Determine the [x, y] coordinate at the center of the cell enclosing the given text.  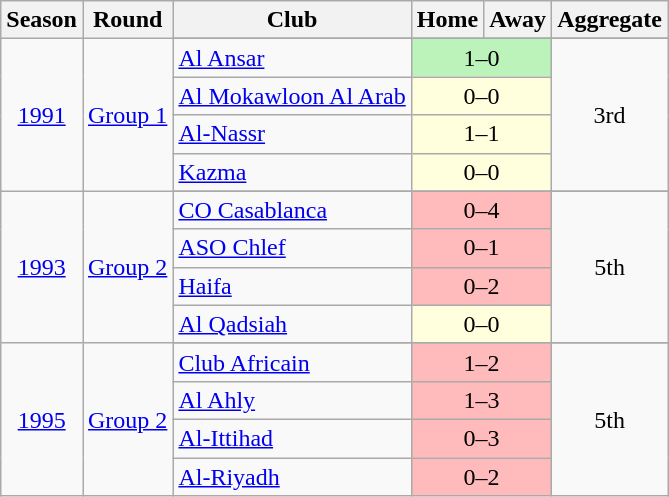
Group 1 [127, 115]
Home [447, 20]
Kazma [292, 172]
0–4 [481, 210]
0–3 [481, 438]
3rd [610, 115]
Al Mokawloon Al Arab [292, 96]
Round [127, 20]
1993 [42, 267]
0–1 [481, 248]
CO Casablanca [292, 210]
Al-Riyadh [292, 477]
Al Ahly [292, 400]
1991 [42, 115]
Aggregate [610, 20]
1–2 [481, 362]
Al-Nassr [292, 134]
Club Africain [292, 362]
Al Qadsiah [292, 324]
ASO Chlef [292, 248]
Haifa [292, 286]
Away [518, 20]
1995 [42, 419]
Al Ansar [292, 58]
Season [42, 20]
1–0 [481, 58]
Club [292, 20]
Al-Ittihad [292, 438]
1–1 [481, 134]
1–3 [481, 400]
